Extract the [x, y] coordinate from the center of the cell holding the provided text.  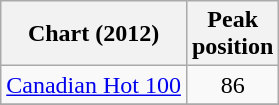
Chart (2012) [94, 34]
86 [232, 85]
Canadian Hot 100 [94, 85]
Peakposition [232, 34]
